Return the (x, y) coordinate for the center point of the cell that contains the specified text.  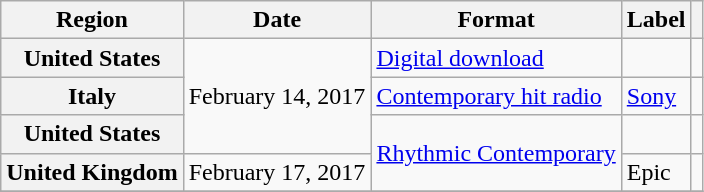
Date (277, 20)
United Kingdom (92, 172)
Region (92, 20)
Format (496, 20)
Rhythmic Contemporary (496, 153)
February 17, 2017 (277, 172)
Epic (656, 172)
Sony (656, 96)
Digital download (496, 58)
Italy (92, 96)
Label (656, 20)
February 14, 2017 (277, 96)
Contemporary hit radio (496, 96)
